Pinpoint the cell where the given text exists, returning its [x, y] midpoint coordinate. 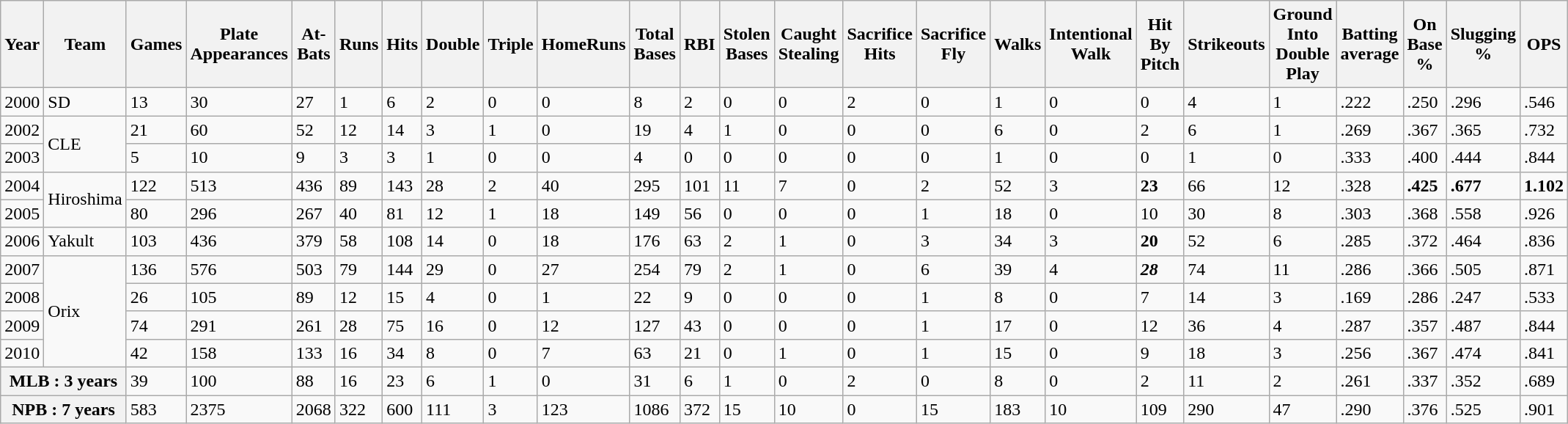
290 [1226, 409]
.546 [1544, 102]
2375 [239, 409]
.525 [1483, 409]
Double [453, 44]
2006 [22, 241]
291 [239, 325]
176 [655, 241]
Hiroshima [85, 200]
.474 [1483, 353]
Orix [85, 311]
Hits [402, 44]
Stolen Bases [746, 44]
22 [655, 297]
2004 [22, 186]
Slugging % [1483, 44]
60 [239, 130]
.677 [1483, 186]
.290 [1369, 409]
OPS [1544, 44]
254 [655, 269]
.487 [1483, 325]
1.102 [1544, 186]
.365 [1483, 130]
.366 [1425, 269]
Strikeouts [1226, 44]
2003 [22, 158]
2008 [22, 297]
Year [22, 44]
Plate Appearances [239, 44]
133 [314, 353]
.425 [1425, 186]
322 [358, 409]
29 [453, 269]
.269 [1369, 130]
.303 [1369, 213]
261 [314, 325]
103 [156, 241]
.261 [1369, 381]
NPB : 7 years [63, 409]
SD [85, 102]
296 [239, 213]
CLE [85, 144]
31 [655, 381]
58 [358, 241]
20 [1160, 241]
136 [156, 269]
SacrificeHits [880, 44]
13 [156, 102]
2007 [22, 269]
379 [314, 241]
SacrificeFly [953, 44]
513 [239, 186]
.376 [1425, 409]
.337 [1425, 381]
Walks [1017, 44]
.250 [1425, 102]
Total Bases [655, 44]
295 [655, 186]
56 [699, 213]
108 [402, 241]
.285 [1369, 241]
Runs [358, 44]
.901 [1544, 409]
Hit By Pitch [1160, 44]
36 [1226, 325]
80 [156, 213]
.464 [1483, 241]
26 [156, 297]
.247 [1483, 297]
At-Bats [314, 44]
Ground Into Double Play [1303, 44]
144 [402, 269]
Intentional Walk [1091, 44]
267 [314, 213]
.372 [1425, 241]
.732 [1544, 130]
.400 [1425, 158]
Team [85, 44]
600 [402, 409]
.926 [1544, 213]
Battingaverage [1369, 44]
101 [699, 186]
576 [239, 269]
2005 [22, 213]
.689 [1544, 381]
On Base % [1425, 44]
.287 [1369, 325]
.505 [1483, 269]
66 [1226, 186]
.169 [1369, 297]
583 [156, 409]
2009 [22, 325]
.357 [1425, 325]
372 [699, 409]
143 [402, 186]
.871 [1544, 269]
2068 [314, 409]
42 [156, 353]
.836 [1544, 241]
43 [699, 325]
88 [314, 381]
Caught Stealing [809, 44]
123 [584, 409]
.328 [1369, 186]
100 [239, 381]
47 [1303, 409]
1086 [655, 409]
Yakult [85, 241]
.841 [1544, 353]
81 [402, 213]
122 [156, 186]
MLB : 3 years [63, 381]
105 [239, 297]
5 [156, 158]
2000 [22, 102]
.352 [1483, 381]
.533 [1544, 297]
109 [1160, 409]
19 [655, 130]
HomeRuns [584, 44]
Triple [510, 44]
.296 [1483, 102]
.333 [1369, 158]
.222 [1369, 102]
.256 [1369, 353]
183 [1017, 409]
17 [1017, 325]
.368 [1425, 213]
2002 [22, 130]
Games [156, 44]
.558 [1483, 213]
127 [655, 325]
.444 [1483, 158]
2010 [22, 353]
111 [453, 409]
75 [402, 325]
RBI [699, 44]
158 [239, 353]
149 [655, 213]
503 [314, 269]
